For the text-containing cell, return its midpoint in (X, Y) coordinate format. 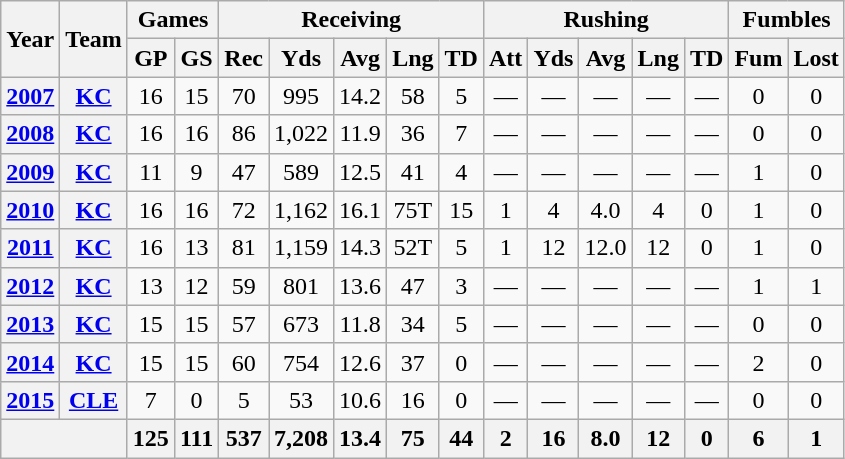
81 (244, 248)
2012 (30, 286)
57 (244, 324)
754 (302, 362)
GP (150, 58)
1,162 (302, 210)
2007 (30, 96)
Receiving (352, 20)
2011 (30, 248)
86 (244, 134)
11.8 (360, 324)
125 (150, 438)
Fum (758, 58)
70 (244, 96)
14.2 (360, 96)
12.5 (360, 172)
75 (413, 438)
Att (505, 58)
14.3 (360, 248)
537 (244, 438)
10.6 (360, 400)
53 (302, 400)
34 (413, 324)
Year (30, 39)
GS (196, 58)
9 (196, 172)
Team (94, 39)
Rushing (606, 20)
2014 (30, 362)
41 (413, 172)
11.9 (360, 134)
673 (302, 324)
995 (302, 96)
589 (302, 172)
1,022 (302, 134)
72 (244, 210)
Games (172, 20)
11 (150, 172)
52T (413, 248)
13.4 (360, 438)
75T (413, 210)
2010 (30, 210)
36 (413, 134)
801 (302, 286)
4.0 (606, 210)
16.1 (360, 210)
Rec (244, 58)
8.0 (606, 438)
37 (413, 362)
2008 (30, 134)
2009 (30, 172)
44 (461, 438)
6 (758, 438)
60 (244, 362)
1,159 (302, 248)
2013 (30, 324)
59 (244, 286)
Fumbles (786, 20)
12.6 (360, 362)
3 (461, 286)
Lost (816, 58)
111 (196, 438)
CLE (94, 400)
2015 (30, 400)
58 (413, 96)
7,208 (302, 438)
13.6 (360, 286)
12.0 (606, 248)
